Return [x, y] of the center of cell containing provided text 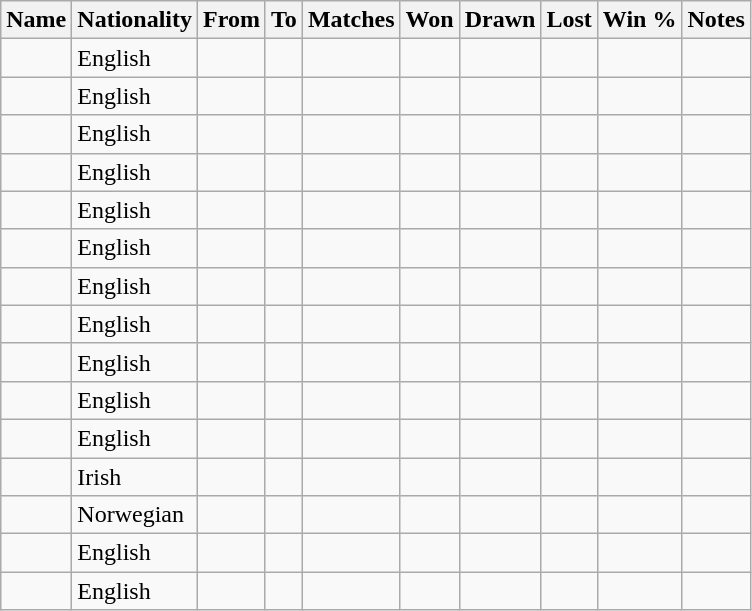
Lost [569, 20]
Notes [716, 20]
Name [36, 20]
From [232, 20]
Drawn [500, 20]
Win % [640, 20]
Irish [135, 477]
To [284, 20]
Won [430, 20]
Matches [351, 20]
Norwegian [135, 515]
Nationality [135, 20]
